Return [X, Y] of the center of cell containing provided text 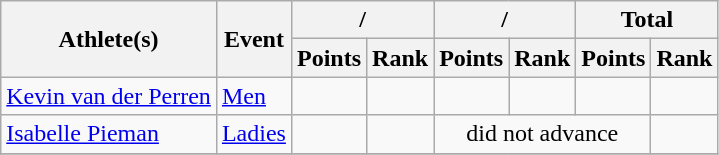
Men [254, 96]
Ladies [254, 134]
Athlete(s) [109, 39]
Isabelle Pieman [109, 134]
Kevin van der Perren [109, 96]
Event [254, 39]
Total [647, 20]
did not advance [542, 134]
